For the text-containing cell, return its midpoint in (x, y) coordinate format. 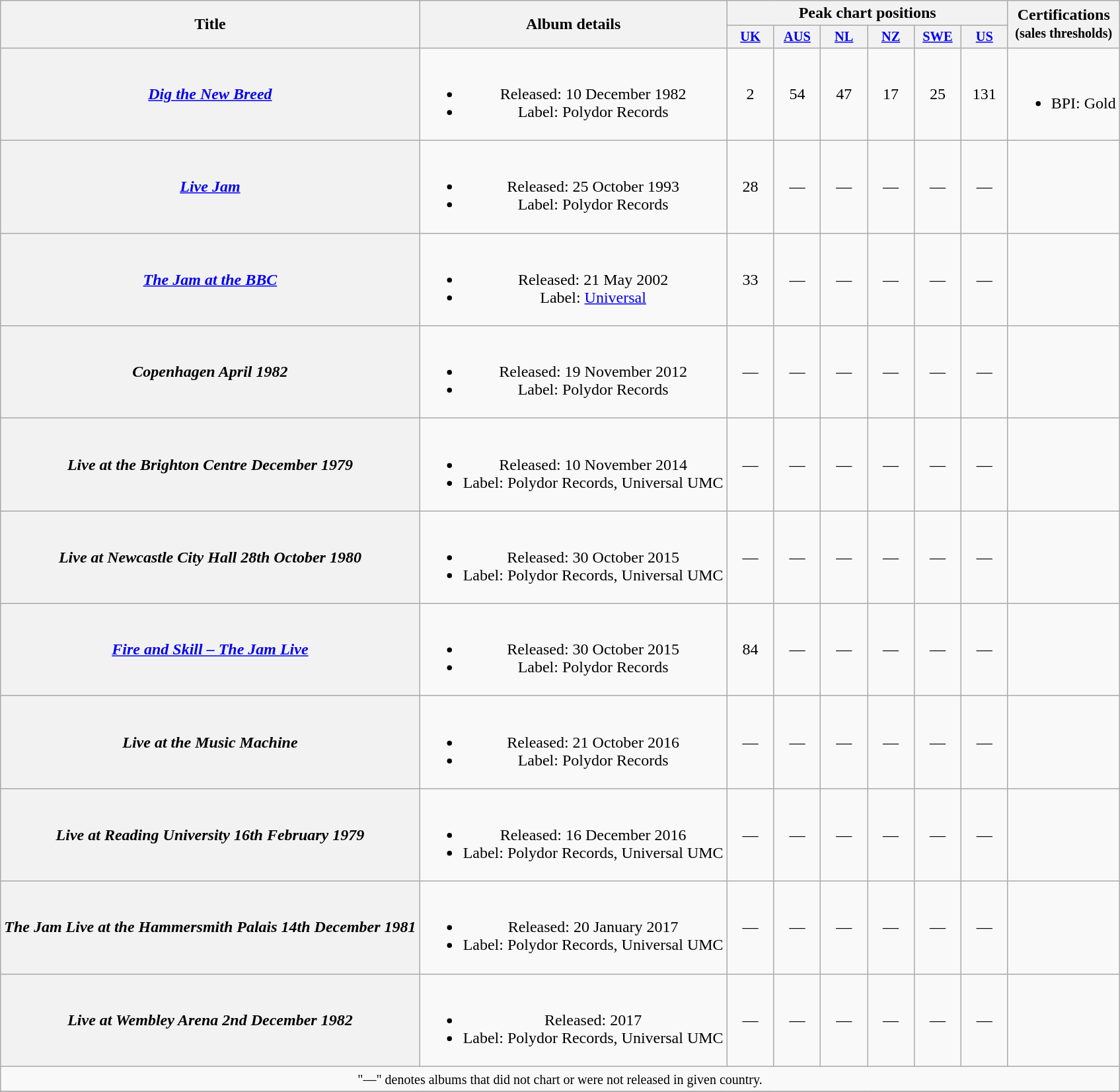
"—" denotes albums that did not chart or were not released in given country. (560, 1079)
US (985, 37)
Certifications(sales thresholds) (1064, 24)
The Jam Live at the Hammersmith Palais 14th December 1981 (210, 927)
NL (844, 37)
Released: 20 January 2017Label: Polydor Records, Universal UMC (574, 927)
Peak chart positions (867, 13)
17 (891, 94)
Copenhagen April 1982 (210, 372)
Released: 10 November 2014Label: Polydor Records, Universal UMC (574, 465)
Dig the New Breed (210, 94)
Released: 10 December 1982Label: Polydor Records (574, 94)
SWE (938, 37)
Released: 16 December 2016Label: Polydor Records, Universal UMC (574, 835)
2 (751, 94)
84 (751, 650)
NZ (891, 37)
Album details (574, 24)
131 (985, 94)
Released: 30 October 2015Label: Polydor Records (574, 650)
Live at the Brighton Centre December 1979 (210, 465)
Released: 21 October 2016Label: Polydor Records (574, 742)
Live at Wembley Arena 2nd December 1982 (210, 1020)
Released: 30 October 2015Label: Polydor Records, Universal UMC (574, 557)
AUS (797, 37)
25 (938, 94)
Title (210, 24)
47 (844, 94)
33 (751, 280)
Released: 19 November 2012Label: Polydor Records (574, 372)
BPI: Gold (1064, 94)
Released: 2017Label: Polydor Records, Universal UMC (574, 1020)
Live at Newcastle City Hall 28th October 1980 (210, 557)
Released: 25 October 1993Label: Polydor Records (574, 187)
Fire and Skill – The Jam Live (210, 650)
28 (751, 187)
Live at Reading University 16th February 1979 (210, 835)
Released: 21 May 2002Label: Universal (574, 280)
The Jam at the BBC (210, 280)
Live at the Music Machine (210, 742)
54 (797, 94)
Live Jam (210, 187)
UK (751, 37)
